Capture the cell that displays the provided text and extract its [X, Y] central coordinate. 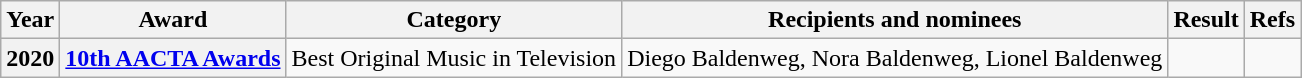
Category [454, 20]
Best Original Music in Television [454, 58]
10th AACTA Awards [173, 58]
Award [173, 20]
Diego Baldenweg, Nora Baldenweg, Lionel Baldenweg [895, 58]
2020 [30, 58]
Year [30, 20]
Refs [1272, 20]
Result [1206, 20]
Recipients and nominees [895, 20]
